Detect which cell encompasses the target text, then output its (x, y) center coordinate. 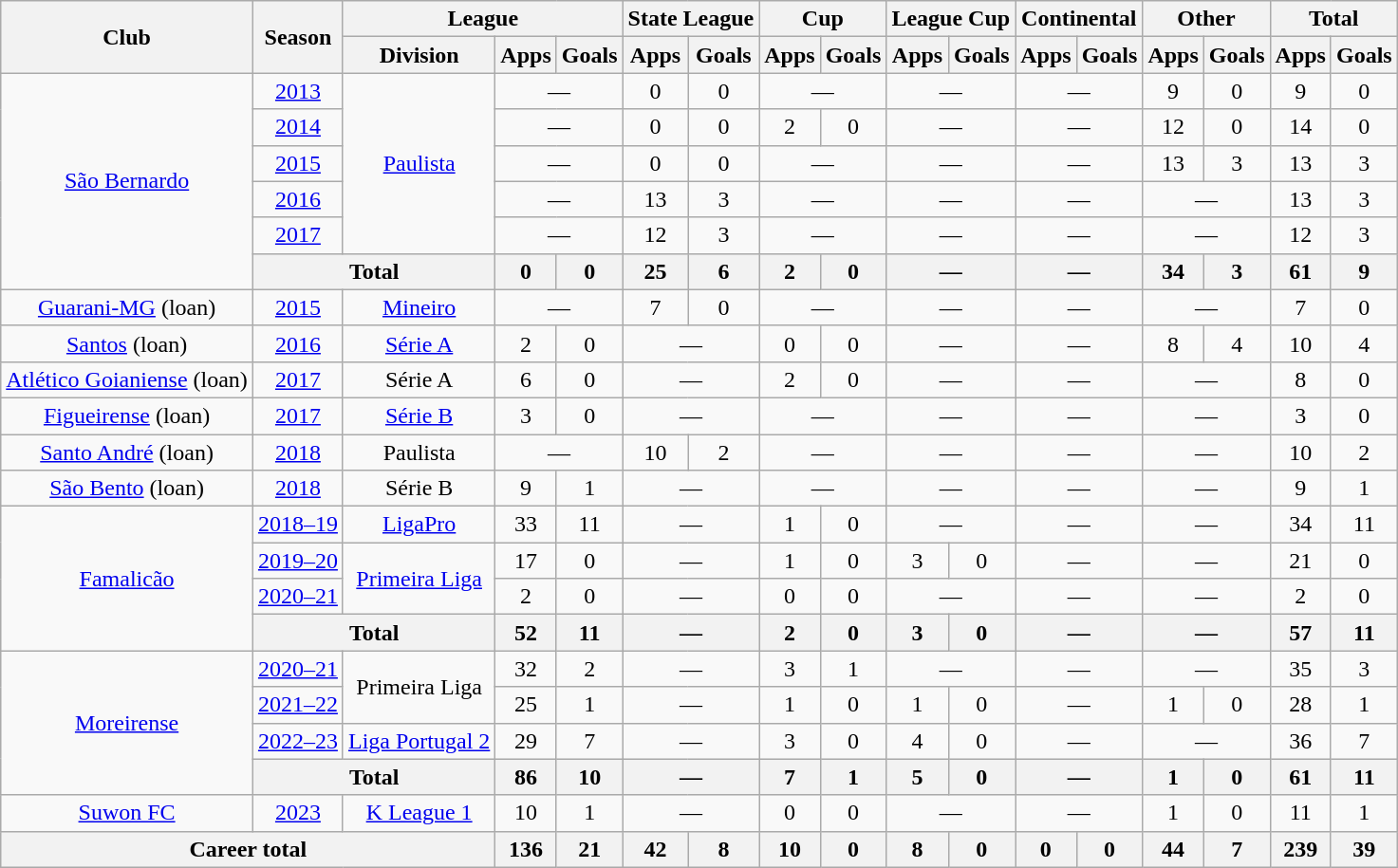
86 (526, 777)
2019–20 (298, 561)
São Bento (loan) (127, 489)
Famalicão (127, 579)
Moreirense (127, 723)
33 (526, 525)
2018–19 (298, 525)
Continental (1079, 19)
29 (526, 741)
Mineiro (419, 307)
Santos (loan) (127, 343)
5 (917, 777)
32 (526, 669)
Club (127, 37)
Figueirense (loan) (127, 416)
Season (298, 37)
44 (1173, 849)
52 (526, 633)
17 (526, 561)
35 (1300, 669)
Career total (249, 849)
State League (691, 19)
2022–23 (298, 741)
Cup (823, 19)
League Cup (951, 19)
Division (419, 55)
28 (1300, 705)
Santo André (loan) (127, 452)
League (482, 19)
2013 (298, 91)
Other (1206, 19)
2014 (298, 127)
Suwon FC (127, 813)
239 (1300, 849)
42 (655, 849)
LigaPro (419, 525)
39 (1364, 849)
36 (1300, 741)
57 (1300, 633)
Guarani-MG (loan) (127, 307)
136 (526, 849)
2023 (298, 813)
2021–22 (298, 705)
K League 1 (419, 813)
São Bernardo (127, 181)
Atlético Goianiense (loan) (127, 379)
14 (1300, 127)
Liga Portugal 2 (419, 741)
